Determine the (X, Y) coordinate at the center of the cell enclosing the given text.  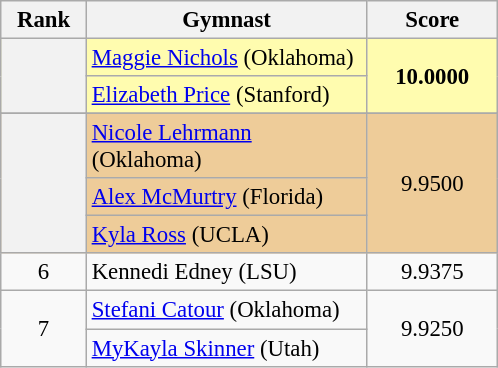
Stefani Catour (Oklahoma) (226, 310)
7 (44, 328)
9.9250 (432, 328)
MyKayla Skinner (Utah) (226, 348)
Score (432, 20)
10.0000 (432, 76)
6 (44, 273)
Maggie Nichols (Oklahoma) (226, 58)
Rank (44, 20)
Alex McMurtry (Florida) (226, 197)
Elizabeth Price (Stanford) (226, 95)
Nicole Lehrmann (Oklahoma) (226, 146)
9.9500 (432, 184)
Gymnast (226, 20)
9.9375 (432, 273)
Kyla Ross (UCLA) (226, 235)
Kennedi Edney (LSU) (226, 273)
